For the text-containing cell, return its midpoint in [x, y] coordinate format. 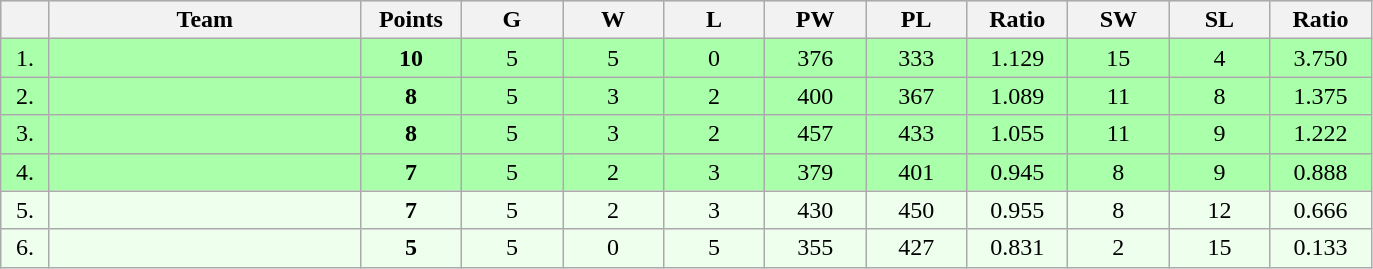
1.055 [1018, 134]
3. [26, 134]
376 [816, 58]
333 [916, 58]
Team [204, 20]
430 [816, 210]
1.375 [1320, 96]
427 [916, 248]
2. [26, 96]
SL [1220, 20]
1.222 [1320, 134]
433 [916, 134]
Points [410, 20]
10 [410, 58]
W [612, 20]
0.133 [1320, 248]
1.129 [1018, 58]
3.750 [1320, 58]
0.888 [1320, 172]
1. [26, 58]
0.666 [1320, 210]
379 [816, 172]
450 [916, 210]
367 [916, 96]
12 [1220, 210]
400 [816, 96]
0.955 [1018, 210]
SW [1118, 20]
457 [816, 134]
G [512, 20]
PW [816, 20]
355 [816, 248]
0.831 [1018, 248]
6. [26, 248]
1.089 [1018, 96]
L [714, 20]
0.945 [1018, 172]
5. [26, 210]
4 [1220, 58]
PL [916, 20]
401 [916, 172]
4. [26, 172]
